Locate the cell with the specified text and output its (X, Y) center coordinate. 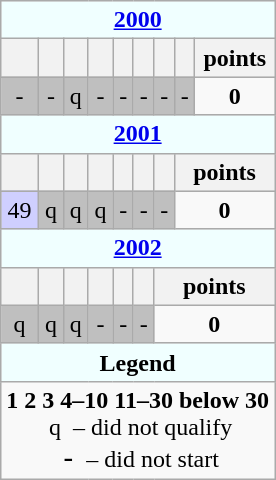
2002 (138, 248)
1 2 3 4–10 11–30 below 30 q – did not qualify - – did not start (138, 430)
2000 (138, 20)
49 (20, 210)
2001 (138, 134)
Legend (138, 362)
